Search for the cell housing the specified text and yield its (X, Y) center coordinate. 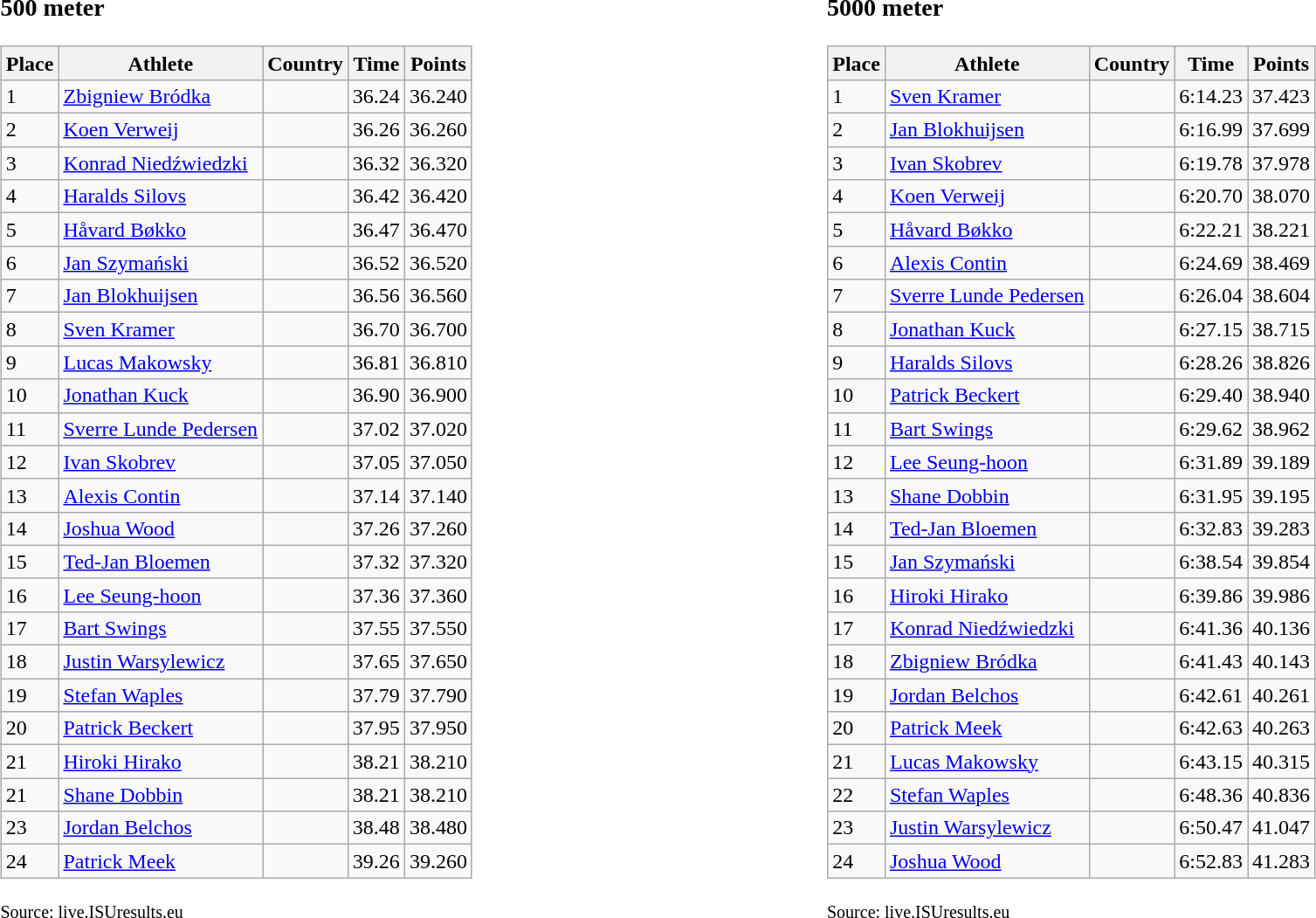
36.70 (376, 329)
38.962 (1282, 429)
38.469 (1282, 263)
6:42.63 (1211, 728)
38.715 (1282, 329)
40.136 (1282, 628)
37.423 (1282, 96)
37.95 (376, 728)
6:28.26 (1211, 362)
38.070 (1282, 197)
37.360 (438, 595)
37.65 (376, 662)
6:41.43 (1211, 662)
37.550 (438, 628)
37.36 (376, 595)
37.79 (376, 695)
6:43.15 (1211, 762)
6:27.15 (1211, 329)
37.699 (1282, 130)
37.14 (376, 495)
36.560 (438, 296)
39.195 (1282, 495)
6:14.23 (1211, 96)
36.47 (376, 230)
6:39.86 (1211, 595)
37.260 (438, 528)
41.047 (1282, 828)
22 (857, 795)
36.420 (438, 197)
36.24 (376, 96)
37.950 (438, 728)
6:32.83 (1211, 528)
36.90 (376, 396)
6:31.95 (1211, 495)
6:41.36 (1211, 628)
39.189 (1282, 462)
40.263 (1282, 728)
6:31.89 (1211, 462)
37.02 (376, 429)
39.26 (376, 861)
36.810 (438, 362)
38.480 (438, 828)
40.836 (1282, 795)
37.978 (1282, 163)
6:38.54 (1211, 562)
6:16.99 (1211, 130)
6:20.70 (1211, 197)
41.283 (1282, 861)
36.470 (438, 230)
37.05 (376, 462)
36.32 (376, 163)
40.143 (1282, 662)
6:48.36 (1211, 795)
36.81 (376, 362)
37.320 (438, 562)
39.260 (438, 861)
36.42 (376, 197)
6:19.78 (1211, 163)
36.240 (438, 96)
36.56 (376, 296)
37.26 (376, 528)
38.826 (1282, 362)
40.315 (1282, 762)
6:29.62 (1211, 429)
37.050 (438, 462)
39.986 (1282, 595)
36.260 (438, 130)
6:52.83 (1211, 861)
6:26.04 (1211, 296)
36.900 (438, 396)
37.32 (376, 562)
38.604 (1282, 296)
37.790 (438, 695)
6:24.69 (1211, 263)
39.854 (1282, 562)
36.320 (438, 163)
38.221 (1282, 230)
37.020 (438, 429)
36.52 (376, 263)
38.940 (1282, 396)
37.650 (438, 662)
6:29.40 (1211, 396)
36.26 (376, 130)
39.283 (1282, 528)
37.140 (438, 495)
38.48 (376, 828)
6:22.21 (1211, 230)
36.700 (438, 329)
36.520 (438, 263)
37.55 (376, 628)
6:50.47 (1211, 828)
40.261 (1282, 695)
6:42.61 (1211, 695)
